Capture the cell that displays the provided text and extract its [x, y] central coordinate. 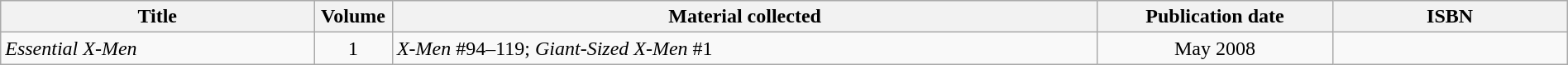
Publication date [1215, 17]
Material collected [744, 17]
X-Men #94–119; Giant-Sized X-Men #1 [744, 48]
Title [157, 17]
Volume [354, 17]
ISBN [1450, 17]
1 [354, 48]
May 2008 [1215, 48]
Essential X-Men [157, 48]
